Provide the (x, y) coordinate of the cell's center where the given text is located.  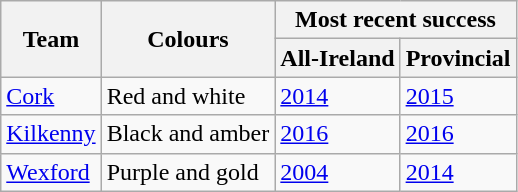
Kilkenny (51, 134)
Most recent success (396, 20)
Provincial (458, 58)
2015 (458, 96)
Cork (51, 96)
Black and amber (188, 134)
Red and white (188, 96)
Wexford (51, 172)
Colours (188, 39)
Purple and gold (188, 172)
Team (51, 39)
All-Ireland (338, 58)
2004 (338, 172)
